Extract the (x, y) coordinate from the center of the cell holding the provided text.  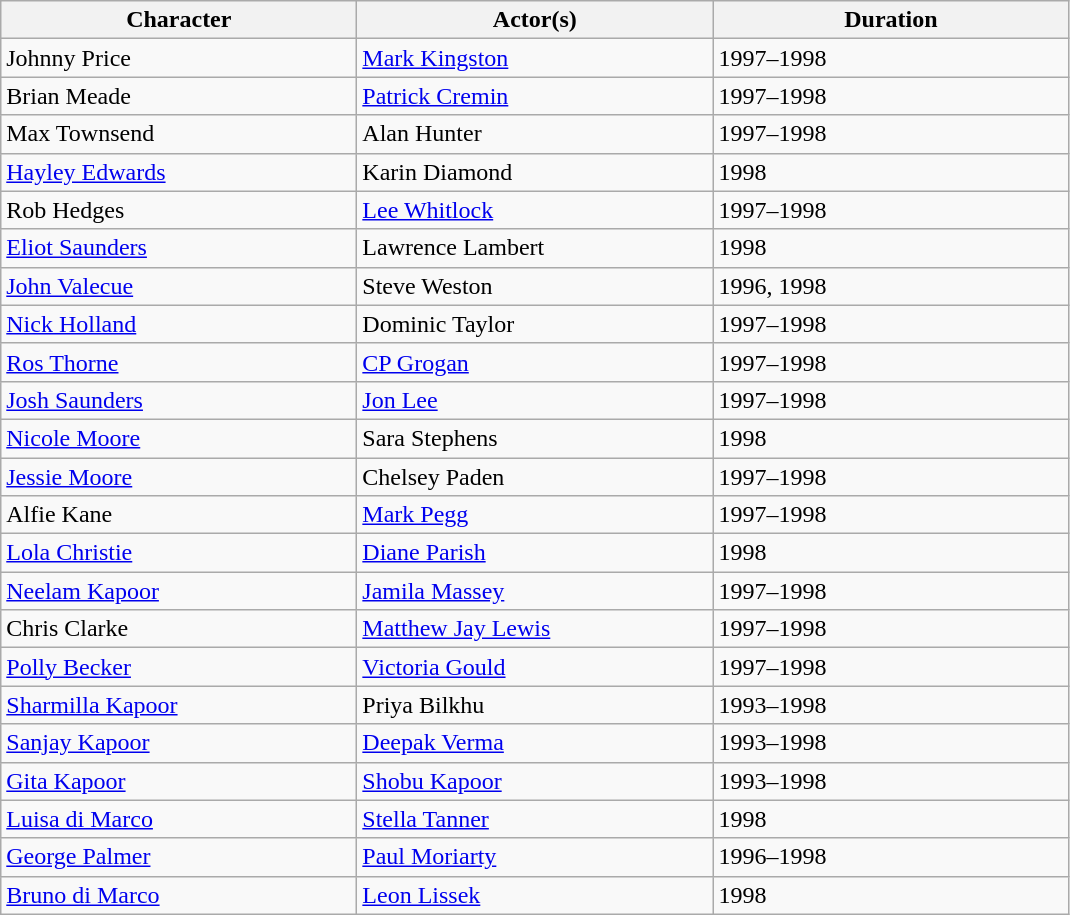
Karin Diamond (535, 172)
Actor(s) (535, 20)
Lawrence Lambert (535, 248)
Rob Hedges (179, 210)
Sharmilla Kapoor (179, 705)
1996–1998 (891, 857)
Paul Moriarty (535, 857)
Steve Weston (535, 286)
Stella Tanner (535, 819)
Eliot Saunders (179, 248)
Sanjay Kapoor (179, 743)
Chelsey Paden (535, 477)
Chris Clarke (179, 629)
CP Grogan (535, 362)
Bruno di Marco (179, 895)
Mark Pegg (535, 515)
Matthew Jay Lewis (535, 629)
Alfie Kane (179, 515)
Character (179, 20)
Alan Hunter (535, 134)
Jon Lee (535, 400)
Jamila Massey (535, 591)
Lee Whitlock (535, 210)
Ros Thorne (179, 362)
Dominic Taylor (535, 324)
Patrick Cremin (535, 96)
Josh Saunders (179, 400)
John Valecue (179, 286)
Luisa di Marco (179, 819)
George Palmer (179, 857)
Polly Becker (179, 667)
Shobu Kapoor (535, 781)
Hayley Edwards (179, 172)
Nick Holland (179, 324)
Deepak Verma (535, 743)
Neelam Kapoor (179, 591)
Max Townsend (179, 134)
Brian Meade (179, 96)
Jessie Moore (179, 477)
Diane Parish (535, 553)
Sara Stephens (535, 438)
Lola Christie (179, 553)
Nicole Moore (179, 438)
Leon Lissek (535, 895)
Victoria Gould (535, 667)
Priya Bilkhu (535, 705)
Duration (891, 20)
1996, 1998 (891, 286)
Johnny Price (179, 58)
Mark Kingston (535, 58)
Gita Kapoor (179, 781)
